Locate the cell with the specified text and output its [X, Y] center coordinate. 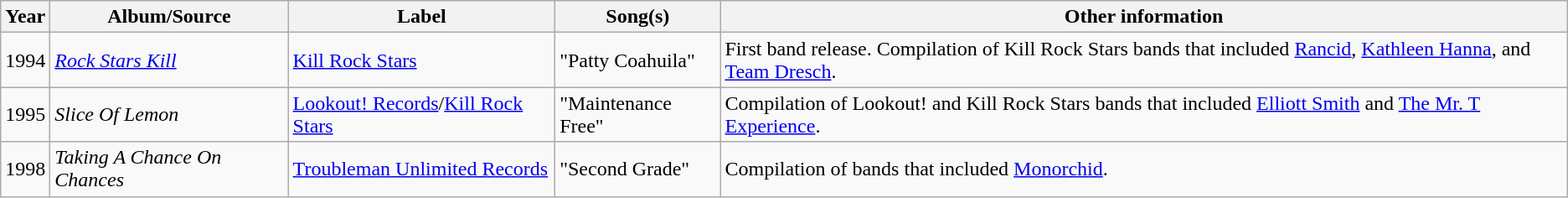
1998 [25, 169]
1995 [25, 114]
Taking A Chance On Chances [169, 169]
Album/Source [169, 17]
Troubleman Unlimited Records [422, 169]
Song(s) [638, 17]
1994 [25, 60]
"Second Grade" [638, 169]
Other information [1144, 17]
Compilation of bands that included Monorchid. [1144, 169]
Label [422, 17]
Lookout! Records/Kill Rock Stars [422, 114]
"Patty Coahuila" [638, 60]
First band release. Compilation of Kill Rock Stars bands that included Rancid, Kathleen Hanna, and Team Dresch. [1144, 60]
Slice Of Lemon [169, 114]
Rock Stars Kill [169, 60]
Kill Rock Stars [422, 60]
"Maintenance Free" [638, 114]
Compilation of Lookout! and Kill Rock Stars bands that included Elliott Smith and The Mr. T Experience. [1144, 114]
Year [25, 17]
